From the cell containing the given text, extract its center point as [x, y] coordinate. 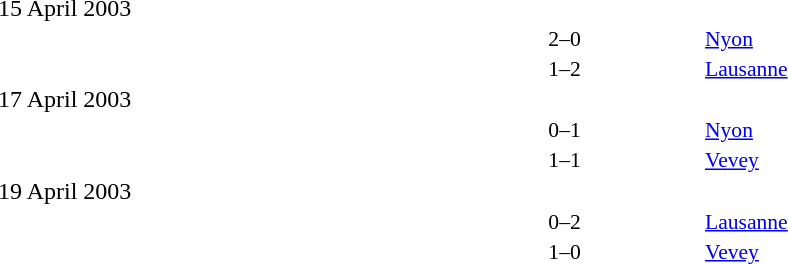
0–2 [564, 222]
1–2 [564, 68]
0–1 [564, 130]
1–1 [564, 160]
2–0 [564, 38]
